Provide the [X, Y] coordinate of the cell's center where the given text is located.  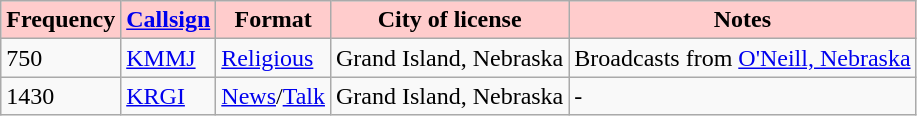
- [742, 96]
Broadcasts from O'Neill, Nebraska [742, 58]
750 [61, 58]
KRGI [168, 96]
Callsign [168, 20]
KMMJ [168, 58]
1430 [61, 96]
News/Talk [274, 96]
Religious [274, 58]
City of license [449, 20]
Notes [742, 20]
Frequency [61, 20]
Format [274, 20]
